Capture the cell that displays the provided text and extract its [X, Y] central coordinate. 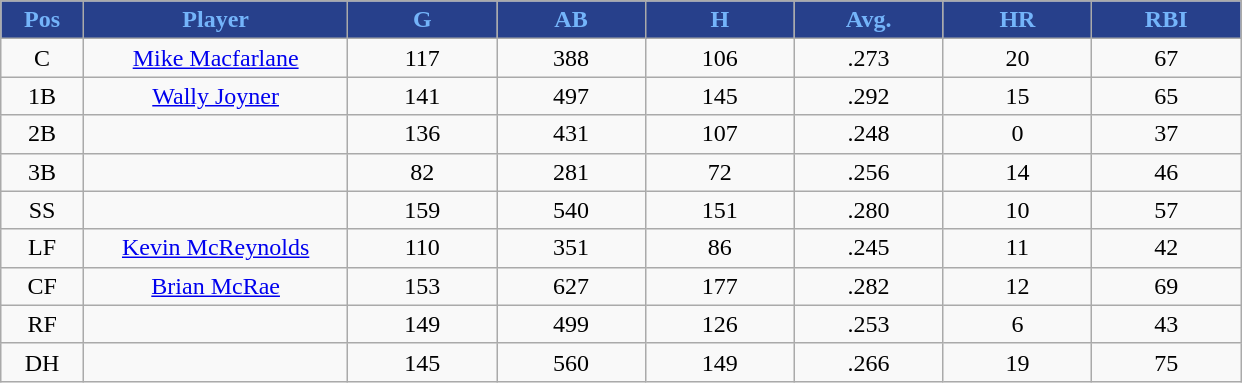
.273 [868, 58]
388 [572, 58]
560 [572, 362]
C [42, 58]
H [720, 20]
37 [1166, 134]
177 [720, 286]
.282 [868, 286]
86 [720, 248]
159 [422, 210]
.292 [868, 96]
2B [42, 134]
3B [42, 172]
42 [1166, 248]
153 [422, 286]
65 [1166, 96]
.245 [868, 248]
.266 [868, 362]
72 [720, 172]
106 [720, 58]
57 [1166, 210]
HR [1018, 20]
0 [1018, 134]
.280 [868, 210]
11 [1018, 248]
431 [572, 134]
20 [1018, 58]
351 [572, 248]
14 [1018, 172]
67 [1166, 58]
141 [422, 96]
RF [42, 324]
15 [1018, 96]
43 [1166, 324]
497 [572, 96]
136 [422, 134]
RBI [1166, 20]
Brian McRae [215, 286]
151 [720, 210]
Player [215, 20]
.248 [868, 134]
LF [42, 248]
DH [42, 362]
126 [720, 324]
AB [572, 20]
19 [1018, 362]
10 [1018, 210]
75 [1166, 362]
281 [572, 172]
1B [42, 96]
SS [42, 210]
69 [1166, 286]
110 [422, 248]
499 [572, 324]
12 [1018, 286]
Wally Joyner [215, 96]
Mike Macfarlane [215, 58]
.256 [868, 172]
Kevin McReynolds [215, 248]
107 [720, 134]
540 [572, 210]
82 [422, 172]
.253 [868, 324]
Pos [42, 20]
627 [572, 286]
117 [422, 58]
6 [1018, 324]
G [422, 20]
46 [1166, 172]
CF [42, 286]
Avg. [868, 20]
